Detect which cell encompasses the target text, then output its (x, y) center coordinate. 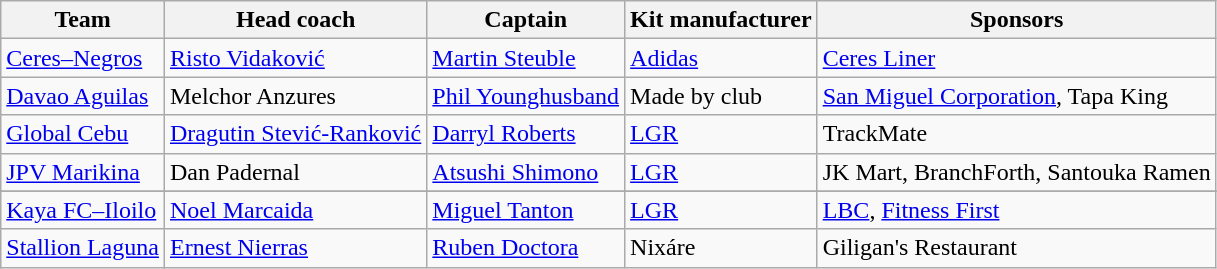
JK Mart, BranchForth, Santouka Ramen (1016, 172)
Melchor Anzures (295, 96)
Ceres Liner (1016, 58)
Risto Vidaković (295, 58)
Head coach (295, 20)
JPV Marikina (83, 172)
Sponsors (1016, 20)
Kit manufacturer (722, 20)
Dan Padernal (295, 172)
Captain (526, 20)
Ernest Nierras (295, 248)
Team (83, 20)
Ceres–Negros (83, 58)
Noel Marcaida (295, 210)
Giligan's Restaurant (1016, 248)
Ruben Doctora (526, 248)
Dragutin Stević-Ranković (295, 134)
Martin Steuble (526, 58)
Stallion Laguna (83, 248)
San Miguel Corporation, Tapa King (1016, 96)
TrackMate (1016, 134)
Atsushi Shimono (526, 172)
Davao Aguilas (83, 96)
Made by club (722, 96)
Darryl Roberts (526, 134)
Nixáre (722, 248)
Global Cebu (83, 134)
Phil Younghusband (526, 96)
LBC, Fitness First (1016, 210)
Miguel Tanton (526, 210)
Kaya FC–Iloilo (83, 210)
Adidas (722, 58)
